Return [x, y] of the center of cell containing provided text 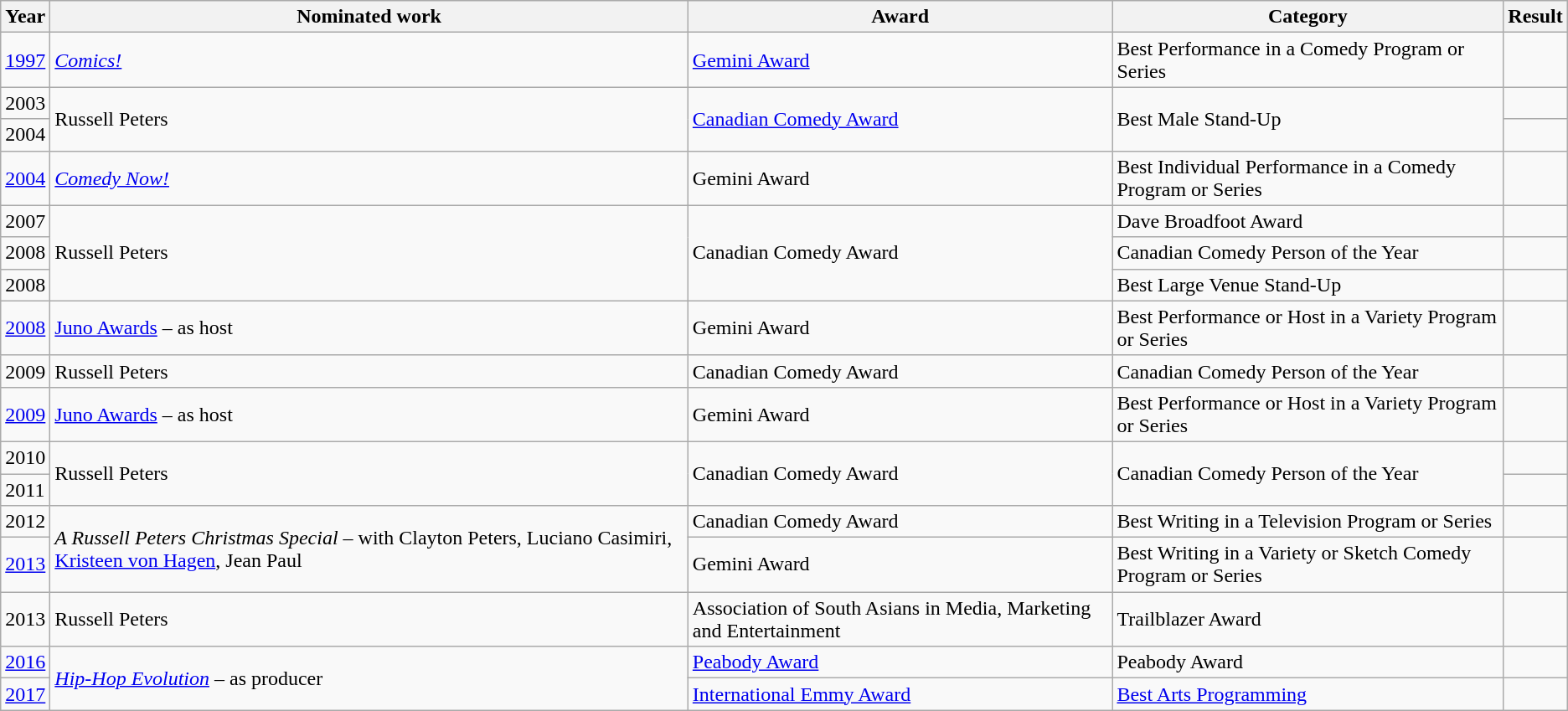
Best Performance in a Comedy Program or Series [1308, 60]
2012 [25, 522]
2007 [25, 221]
2016 [25, 662]
Comedy Now! [369, 178]
Comics! [369, 60]
2011 [25, 490]
2017 [25, 694]
Association of South Asians in Media, Marketing and Entertainment [900, 620]
International Emmy Award [900, 694]
Hip-Hop Evolution – as producer [369, 678]
2010 [25, 457]
Best Male Stand-Up [1308, 119]
Trailblazer Award [1308, 620]
Best Large Venue Stand-Up [1308, 285]
Best Writing in a Television Program or Series [1308, 522]
Category [1308, 17]
1997 [25, 60]
A Russell Peters Christmas Special – with Clayton Peters, Luciano Casimiri, Kristeen von Hagen, Jean Paul [369, 549]
Best Individual Performance in a Comedy Program or Series [1308, 178]
Result [1535, 17]
Year [25, 17]
Best Writing in a Variety or Sketch Comedy Program or Series [1308, 564]
Best Arts Programming [1308, 694]
Nominated work [369, 17]
Award [900, 17]
2003 [25, 103]
Dave Broadfoot Award [1308, 221]
